Identify which cell holds the provided text, then report its [X, Y] central coordinate. 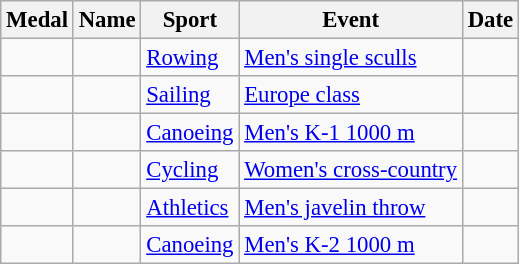
Name [107, 20]
Men's javelin throw [351, 208]
Men's K-2 1000 m [351, 245]
Medal [38, 20]
Cycling [190, 170]
Event [351, 20]
Sailing [190, 95]
Men's single sculls [351, 58]
Rowing [190, 58]
Europe class [351, 95]
Men's K-1 1000 m [351, 133]
Women's cross-country [351, 170]
Date [490, 20]
Sport [190, 20]
Athletics [190, 208]
